Search for the cell housing the specified text and yield its (x, y) center coordinate. 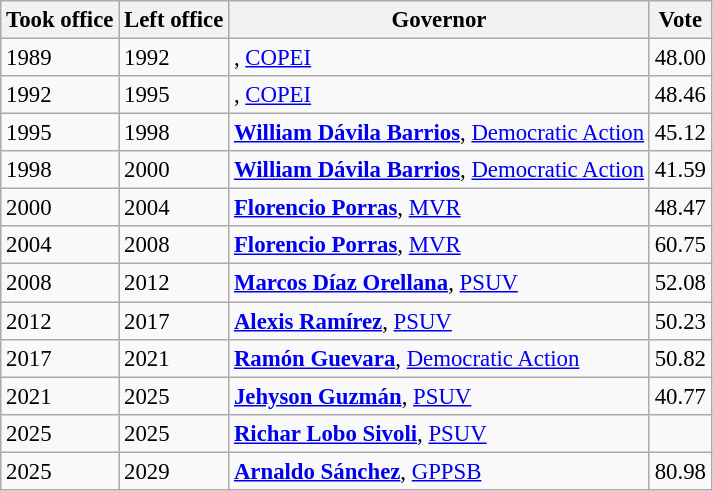
Marcos Díaz Orellana, PSUV (440, 283)
48.46 (680, 95)
48.00 (680, 58)
Governor (440, 20)
Ramón Guevara, Democratic Action (440, 358)
Jehyson Guzmán, PSUV (440, 396)
Arnaldo Sánchez, GPPSB (440, 471)
41.59 (680, 170)
60.75 (680, 245)
80.98 (680, 471)
50.23 (680, 321)
52.08 (680, 283)
40.77 (680, 396)
1989 (60, 58)
48.47 (680, 208)
2029 (174, 471)
Alexis Ramírez, PSUV (440, 321)
Vote (680, 20)
Richar Lobo Sivoli, PSUV (440, 433)
45.12 (680, 133)
50.82 (680, 358)
Took office (60, 20)
Left office (174, 20)
